For the text-containing cell, return its midpoint in [X, Y] coordinate format. 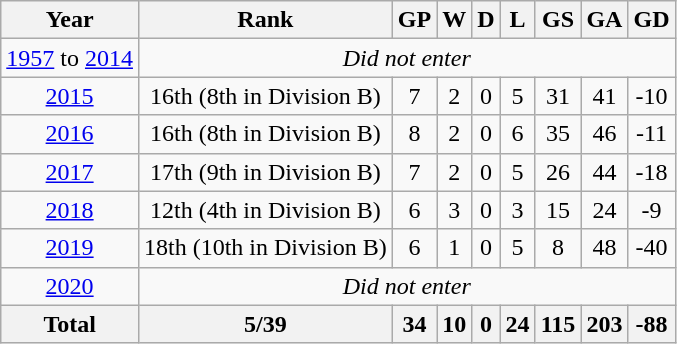
1957 to 2014 [70, 58]
115 [558, 324]
10 [454, 324]
-11 [652, 134]
-40 [652, 248]
2015 [70, 96]
44 [604, 172]
31 [558, 96]
GS [558, 20]
17th (9th in Division B) [265, 172]
L [518, 20]
12th (4th in Division B) [265, 210]
203 [604, 324]
Rank [265, 20]
15 [558, 210]
2018 [70, 210]
Year [70, 20]
26 [558, 172]
48 [604, 248]
35 [558, 134]
Total [70, 324]
18th (10th in Division B) [265, 248]
W [454, 20]
46 [604, 134]
41 [604, 96]
5/39 [265, 324]
1 [454, 248]
-88 [652, 324]
34 [414, 324]
2016 [70, 134]
2020 [70, 286]
D [486, 20]
GD [652, 20]
GA [604, 20]
GP [414, 20]
2019 [70, 248]
2017 [70, 172]
-9 [652, 210]
-18 [652, 172]
-10 [652, 96]
